Search for the cell housing the specified text and yield its (x, y) center coordinate. 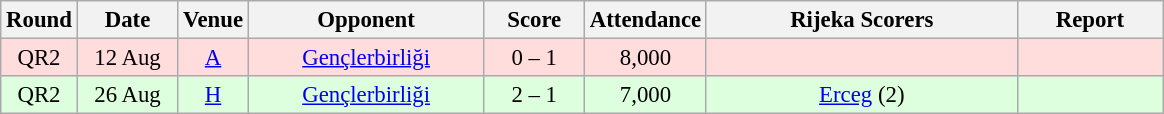
H (214, 95)
0 – 1 (534, 58)
Round (39, 20)
Date (128, 20)
2 – 1 (534, 95)
12 Aug (128, 58)
A (214, 58)
Score (534, 20)
7,000 (646, 95)
26 Aug (128, 95)
Rijeka Scorers (862, 20)
Opponent (366, 20)
Venue (214, 20)
Report (1090, 20)
Attendance (646, 20)
8,000 (646, 58)
Erceg (2) (862, 95)
